For the text-containing cell, return its midpoint in (x, y) coordinate format. 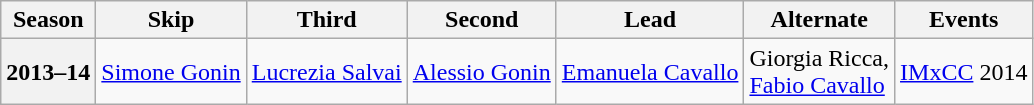
Giorgia Ricca,Fabio Cavallo (820, 72)
Lead (650, 20)
Skip (171, 20)
Alessio Gonin (482, 72)
IMxCC 2014 (964, 72)
Events (964, 20)
Emanuela Cavallo (650, 72)
Lucrezia Salvai (326, 72)
Alternate (820, 20)
Season (48, 20)
Simone Gonin (171, 72)
2013–14 (48, 72)
Second (482, 20)
Third (326, 20)
